Provide the (X, Y) coordinate of the cell's center where the given text is located.  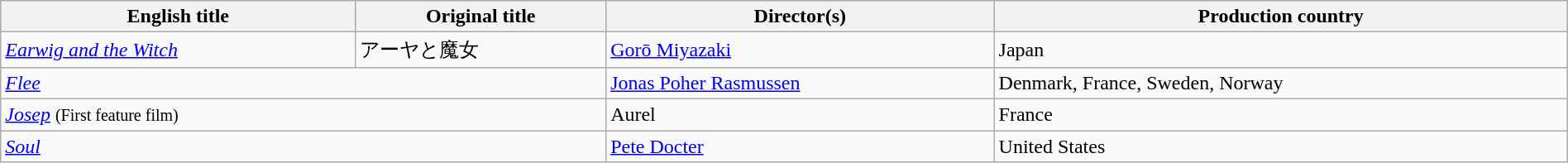
Gorō Miyazaki (801, 50)
Soul (304, 146)
France (1280, 114)
アーヤと魔女 (481, 50)
Josep (First feature film) (304, 114)
Jonas Poher Rasmussen (801, 83)
Director(s) (801, 17)
Japan (1280, 50)
Earwig and the Witch (179, 50)
Flee (304, 83)
Aurel (801, 114)
Production country (1280, 17)
United States (1280, 146)
Pete Docter (801, 146)
Denmark, France, Sweden, Norway (1280, 83)
Original title (481, 17)
English title (179, 17)
